Search for the cell housing the specified text and yield its (x, y) center coordinate. 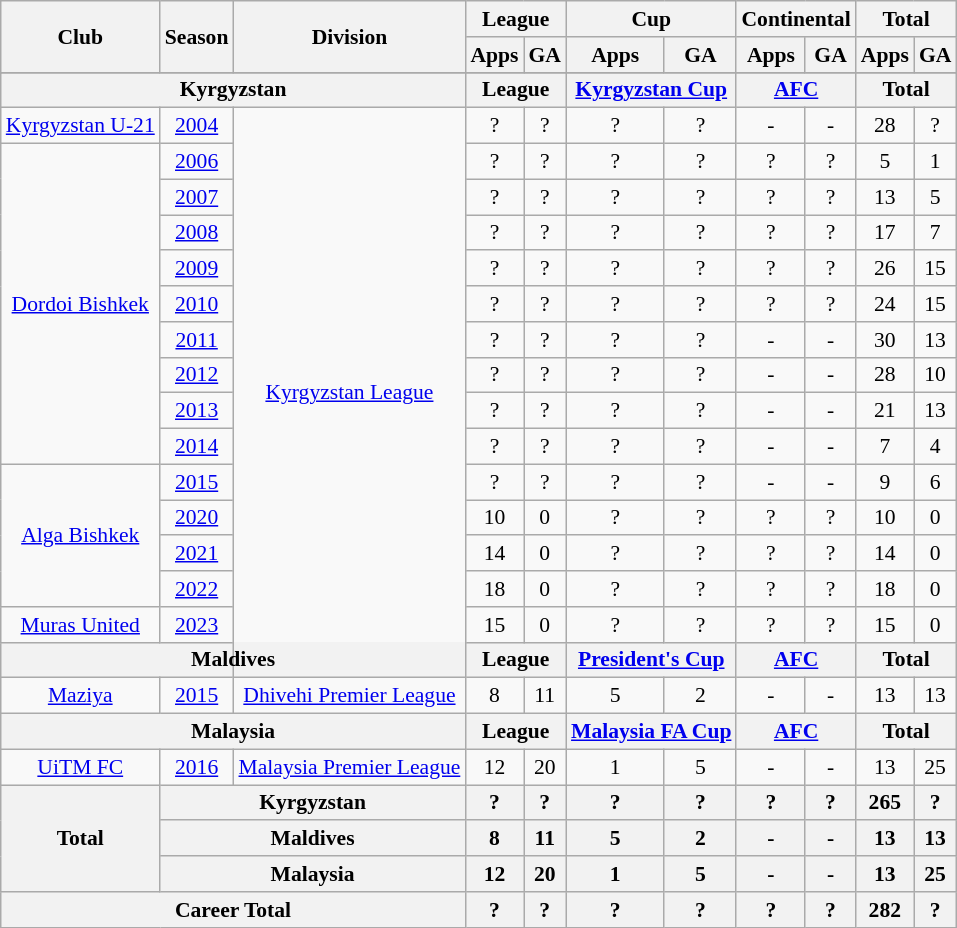
2021 (197, 554)
265 (885, 803)
Malaysia FA Cup (651, 732)
Kyrgyzstan Cup (651, 90)
2010 (197, 304)
2020 (197, 518)
4 (936, 447)
Muras United (80, 625)
21 (885, 411)
2006 (197, 162)
Career Total (234, 910)
26 (885, 269)
Malaysia Premier League (349, 767)
Kyrgyzstan League (349, 393)
UiTM FC (80, 767)
6 (936, 482)
282 (885, 910)
17 (885, 233)
2016 (197, 767)
Continental (796, 19)
Club (80, 36)
Dordoi Bishkek (80, 304)
2011 (197, 340)
Division (349, 36)
Maziya (80, 696)
2008 (197, 233)
Alga Bishkek (80, 535)
2007 (197, 197)
2012 (197, 375)
9 (885, 482)
2023 (197, 625)
Season (197, 36)
Dhivehi Premier League (349, 696)
Cup (651, 19)
24 (885, 304)
2013 (197, 411)
2014 (197, 447)
2009 (197, 269)
Kyrgyzstan U-21 (80, 126)
2004 (197, 126)
30 (885, 340)
President's Cup (651, 660)
2022 (197, 589)
